Capture the cell that displays the provided text and extract its (x, y) central coordinate. 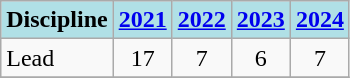
17 (142, 58)
2023 (260, 20)
6 (260, 58)
Discipline (57, 20)
2021 (142, 20)
Lead (57, 58)
2022 (202, 20)
2024 (320, 20)
